From the cell containing the given text, extract its center point as [x, y] coordinate. 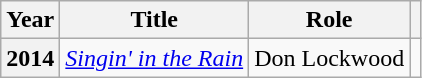
Year [30, 20]
Singin' in the Rain [154, 58]
Role [330, 20]
Don Lockwood [330, 58]
2014 [30, 58]
Title [154, 20]
